Extract the [X, Y] coordinate from the center of the cell holding the provided text.  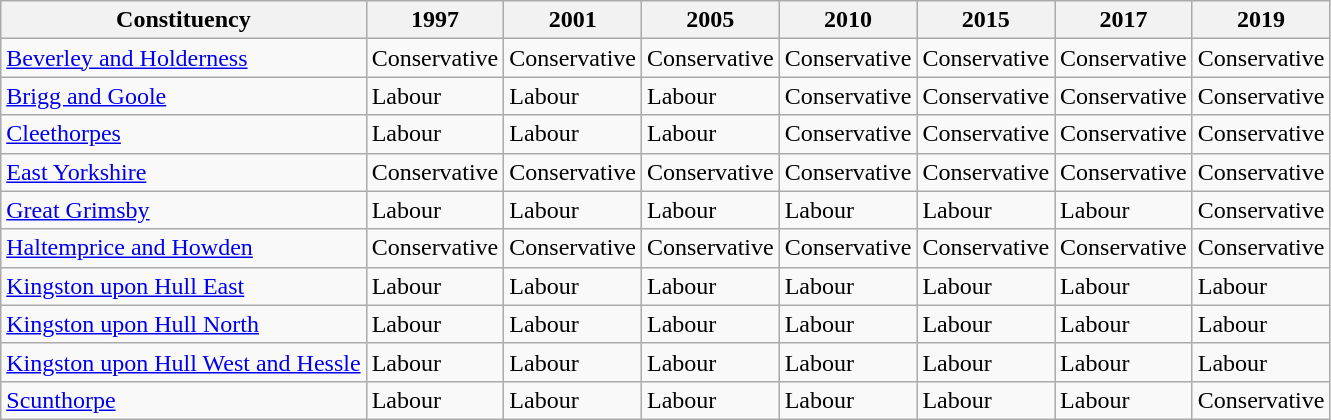
Scunthorpe [184, 400]
2019 [1261, 20]
2010 [848, 20]
Haltemprice and Howden [184, 248]
Great Grimsby [184, 210]
2017 [1124, 20]
Kingston upon Hull East [184, 286]
East Yorkshire [184, 172]
Kingston upon Hull West and Hessle [184, 362]
1997 [435, 20]
Kingston upon Hull North [184, 324]
2005 [710, 20]
Brigg and Goole [184, 96]
Constituency [184, 20]
2001 [573, 20]
2015 [986, 20]
Beverley and Holderness [184, 58]
Cleethorpes [184, 134]
